Provide the (x, y) coordinate of the cell's center where the given text is located.  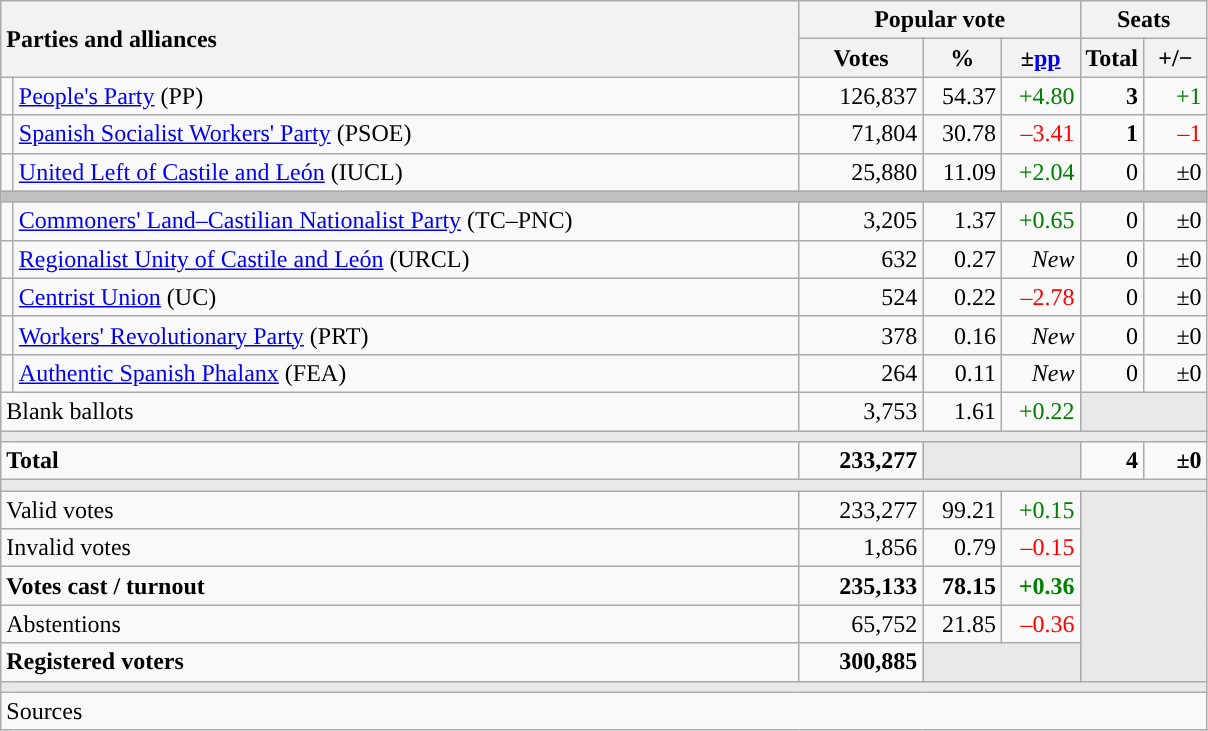
% (962, 58)
United Left of Castile and León (IUCL) (406, 172)
Authentic Spanish Phalanx (FEA) (406, 373)
4 (1112, 461)
0.22 (962, 297)
Spanish Socialist Workers' Party (PSOE) (406, 134)
235,133 (861, 586)
–0.36 (1040, 624)
Blank ballots (400, 411)
Seats (1144, 20)
0.16 (962, 335)
Votes cast / turnout (400, 586)
21.85 (962, 624)
Abstentions (400, 624)
78.15 (962, 586)
Registered voters (400, 662)
–0.15 (1040, 548)
0.27 (962, 259)
1,856 (861, 548)
+2.04 (1040, 172)
+0.65 (1040, 221)
300,885 (861, 662)
Parties and alliances (400, 39)
71,804 (861, 134)
632 (861, 259)
Valid votes (400, 510)
0.79 (962, 548)
–3.41 (1040, 134)
+1 (1176, 96)
264 (861, 373)
126,837 (861, 96)
378 (861, 335)
+0.15 (1040, 510)
–1 (1176, 134)
Invalid votes (400, 548)
25,880 (861, 172)
Commoners' Land–Castilian Nationalist Party (TC–PNC) (406, 221)
65,752 (861, 624)
Regionalist Unity of Castile and León (URCL) (406, 259)
11.09 (962, 172)
0.11 (962, 373)
+0.22 (1040, 411)
People's Party (PP) (406, 96)
3 (1112, 96)
+0.36 (1040, 586)
1 (1112, 134)
1.61 (962, 411)
Sources (604, 711)
–2.78 (1040, 297)
30.78 (962, 134)
99.21 (962, 510)
54.37 (962, 96)
+4.80 (1040, 96)
524 (861, 297)
Workers' Revolutionary Party (PRT) (406, 335)
Votes (861, 58)
±pp (1040, 58)
+/− (1176, 58)
Popular vote (940, 20)
3,753 (861, 411)
1.37 (962, 221)
3,205 (861, 221)
Centrist Union (UC) (406, 297)
